Output the [X, Y] coordinate of the center of the cell containing the given text.  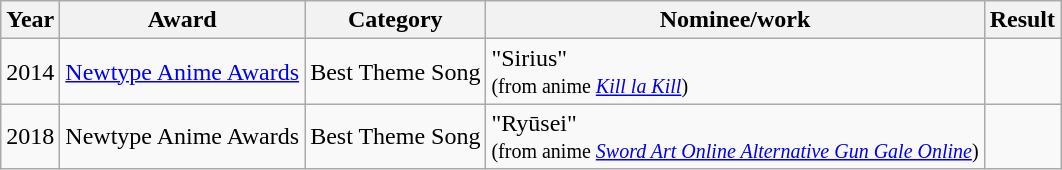
Result [1022, 20]
Category [396, 20]
2014 [30, 72]
Nominee/work [735, 20]
"Sirius" (from anime Kill la Kill) [735, 72]
Year [30, 20]
Award [182, 20]
2018 [30, 136]
"Ryūsei" (from anime Sword Art Online Alternative Gun Gale Online) [735, 136]
